For the text-containing cell, return its midpoint in [X, Y] coordinate format. 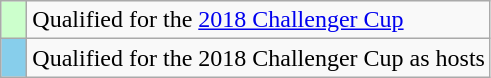
Qualified for the 2018 Challenger Cup [259, 20]
Qualified for the 2018 Challenger Cup as hosts [259, 58]
